Identify which cell holds the provided text, then report its [x, y] central coordinate. 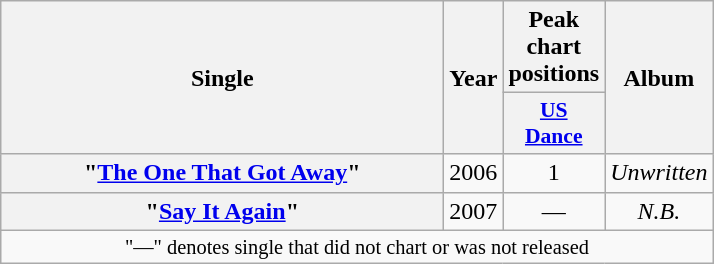
"Say It Again" [222, 211]
— [554, 211]
1 [554, 173]
Year [474, 78]
USDance [554, 124]
N.B. [659, 211]
2006 [474, 173]
2007 [474, 211]
Album [659, 78]
"The One That Got Away" [222, 173]
"—" denotes single that did not chart or was not released [357, 247]
Unwritten [659, 173]
Single [222, 78]
Peak chart positions [554, 47]
